Locate the cell with the specified text and output its [X, Y] center coordinate. 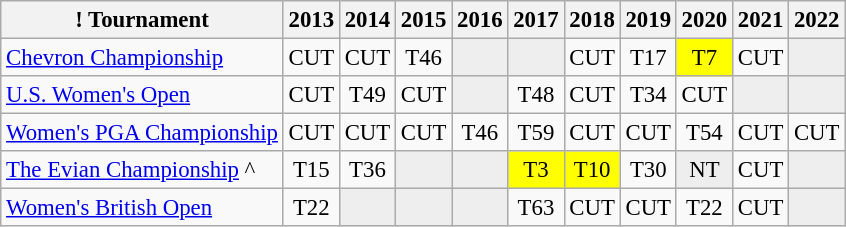
2014 [367, 20]
T30 [648, 170]
2013 [311, 20]
T10 [592, 170]
T49 [367, 95]
Women's PGA Championship [142, 133]
Women's British Open [142, 208]
T3 [536, 170]
2015 [424, 20]
T36 [367, 170]
! Tournament [142, 20]
T48 [536, 95]
2018 [592, 20]
2020 [704, 20]
T17 [648, 58]
2019 [648, 20]
2017 [536, 20]
2022 [817, 20]
T34 [648, 95]
T54 [704, 133]
T7 [704, 58]
U.S. Women's Open [142, 95]
The Evian Championship ^ [142, 170]
T15 [311, 170]
T63 [536, 208]
2016 [480, 20]
NT [704, 170]
T59 [536, 133]
Chevron Championship [142, 58]
2021 [760, 20]
